Provide the (x, y) coordinate of the cell's center where the given text is located.  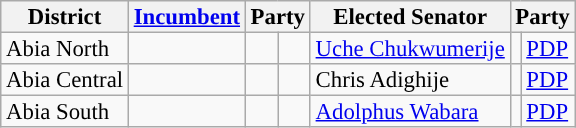
Incumbent (186, 17)
Abia North (65, 49)
Chris Adighije (410, 80)
Elected Senator (410, 17)
Abia South (65, 112)
Uche Chukwumerije (410, 49)
Adolphus Wabara (410, 112)
Abia Central (65, 80)
District (65, 17)
